From the cell containing the given text, extract its center point as (x, y) coordinate. 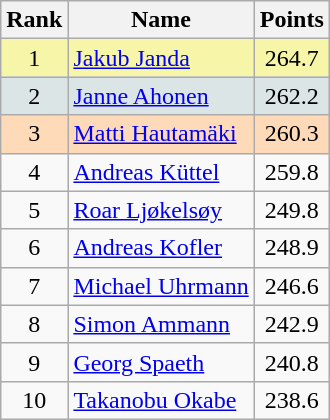
3 (34, 134)
7 (34, 286)
249.8 (292, 210)
Jakub Janda (161, 58)
8 (34, 324)
259.8 (292, 172)
Name (161, 20)
6 (34, 248)
246.6 (292, 286)
248.9 (292, 248)
238.6 (292, 400)
10 (34, 400)
Andreas Kofler (161, 248)
240.8 (292, 362)
Takanobu Okabe (161, 400)
4 (34, 172)
262.2 (292, 96)
Points (292, 20)
Roar Ljøkelsøy (161, 210)
242.9 (292, 324)
Janne Ahonen (161, 96)
Simon Ammann (161, 324)
260.3 (292, 134)
9 (34, 362)
Andreas Küttel (161, 172)
Rank (34, 20)
Matti Hautamäki (161, 134)
Michael Uhrmann (161, 286)
1 (34, 58)
Georg Spaeth (161, 362)
264.7 (292, 58)
5 (34, 210)
2 (34, 96)
